Pinpoint the cell where the given text exists, returning its (X, Y) midpoint coordinate. 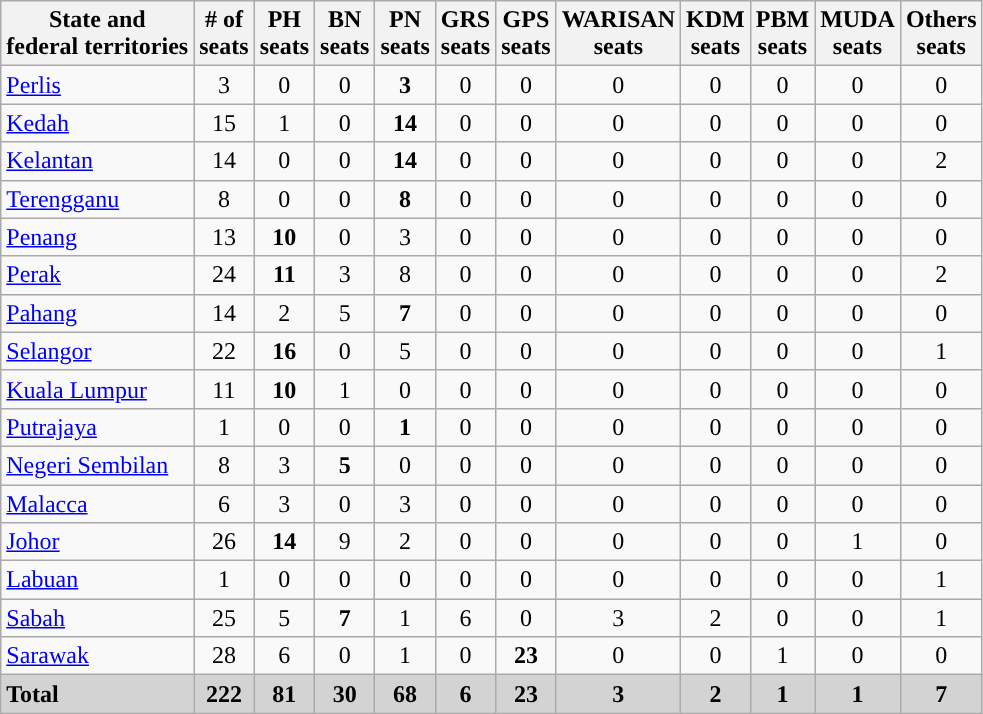
9 (345, 542)
Penang (98, 237)
KDMseats (716, 34)
Pahang (98, 313)
Total (98, 694)
28 (224, 656)
# ofseats (224, 34)
222 (224, 694)
GPSseats (526, 34)
Malacca (98, 503)
Kelantan (98, 161)
16 (284, 351)
WARISANseats (618, 34)
Sabah (98, 618)
Negeri Sembilan (98, 465)
Terengganu (98, 199)
22 (224, 351)
GRSseats (465, 34)
Putrajaya (98, 427)
25 (224, 618)
68 (405, 694)
81 (284, 694)
24 (224, 275)
Kedah (98, 123)
Perak (98, 275)
MUDAseats (858, 34)
PBMseats (782, 34)
Kuala Lumpur (98, 389)
Labuan (98, 580)
Othersseats (941, 34)
PNseats (405, 34)
15 (224, 123)
Selangor (98, 351)
13 (224, 237)
PHseats (284, 34)
Johor (98, 542)
State andfederal territories (98, 34)
Sarawak (98, 656)
Perlis (98, 85)
BNseats (345, 34)
30 (345, 694)
26 (224, 542)
